Scan for the cell matching the given text and deliver its (x, y) coordinate at center. 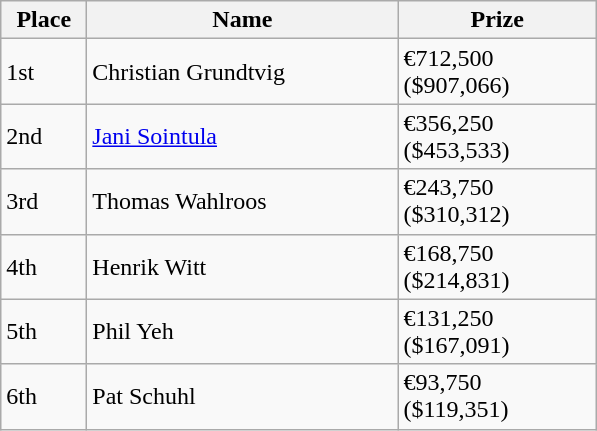
Phil Yeh (242, 332)
€243,750 ($310,312) (498, 202)
Name (242, 20)
€93,750 ($119,351) (498, 396)
Henrik Witt (242, 266)
1st (44, 72)
5th (44, 332)
Thomas Wahlroos (242, 202)
6th (44, 396)
2nd (44, 136)
3rd (44, 202)
Prize (498, 20)
Christian Grundtvig (242, 72)
€712,500 ($907,066) (498, 72)
Jani Sointula (242, 136)
Pat Schuhl (242, 396)
€131,250 ($167,091) (498, 332)
€356,250 ($453,533) (498, 136)
€168,750 ($214,831) (498, 266)
Place (44, 20)
4th (44, 266)
